Locate the cell with the specified text and output its (X, Y) center coordinate. 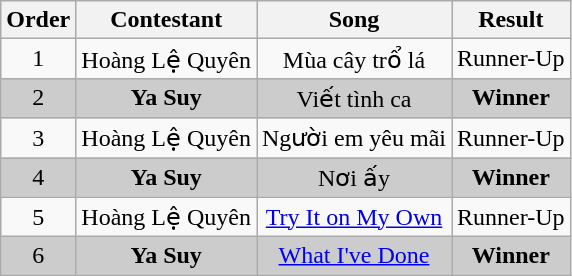
5 (38, 217)
1 (38, 59)
6 (38, 256)
Song (354, 20)
What I've Done (354, 256)
2 (38, 98)
3 (38, 138)
4 (38, 178)
Người em yêu mãi (354, 138)
Viết tình ca (354, 98)
Contestant (166, 20)
Try It on My Own (354, 217)
Order (38, 20)
Nơi ấy (354, 178)
Result (512, 20)
Mùa cây trổ lá (354, 59)
